Capture the cell that displays the provided text and extract its [x, y] central coordinate. 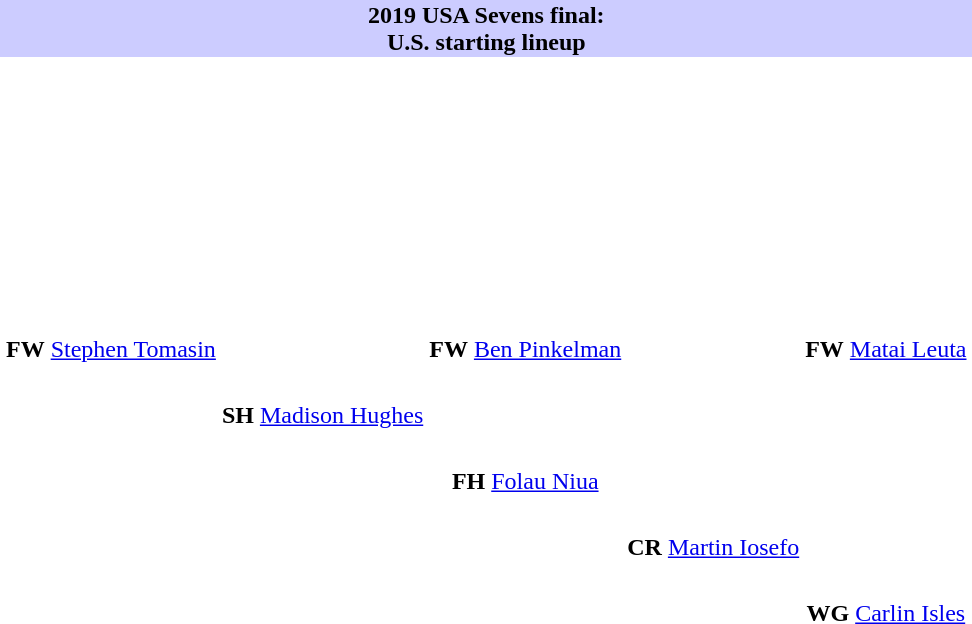
FW Matai Leuta [886, 349]
FW Ben Pinkelman [526, 349]
CR Martin Iosefo [714, 547]
FH Folau Niua [526, 481]
FW Stephen Tomasin [110, 349]
SH Madison Hughes [322, 415]
2019 USA Sevens final: U.S. starting lineup [486, 28]
